From the cell containing the given text, extract its center point as [X, Y] coordinate. 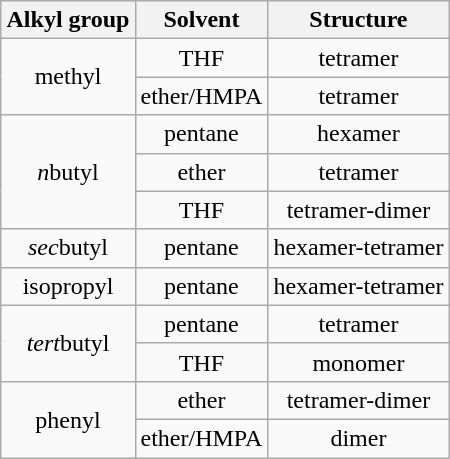
dimer [358, 438]
tertbutyl [68, 343]
Alkyl group [68, 20]
isopropyl [68, 286]
hexamer [358, 134]
secbutyl [68, 248]
methyl [68, 77]
phenyl [68, 419]
monomer [358, 362]
Solvent [202, 20]
Structure [358, 20]
nbutyl [68, 172]
